Scan for the cell matching the given text and deliver its [x, y] coordinate at center. 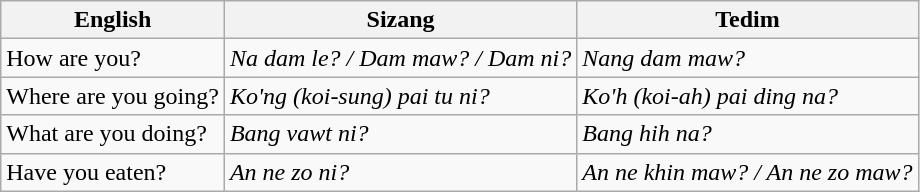
Na dam le? / Dam maw? / Dam ni? [400, 58]
Bang hih na? [748, 134]
Ko'ng (koi-sung) pai tu ni? [400, 96]
An ne zo ni? [400, 172]
Have you eaten? [113, 172]
Where are you going? [113, 96]
English [113, 20]
Sizang [400, 20]
Tedim [748, 20]
Ko'h (koi-ah) pai ding na? [748, 96]
Nang dam maw? [748, 58]
Bang vawt ni? [400, 134]
An ne khin maw? / An ne zo maw? [748, 172]
What are you doing? [113, 134]
How are you? [113, 58]
